Find where the given text appears and provide that cell's center as [X, Y] coordinate. 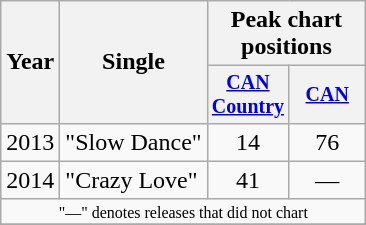
"Slow Dance" [134, 142]
14 [248, 142]
Peak chartpositions [286, 34]
CAN [328, 94]
Single [134, 62]
"—" denotes releases that did not chart [184, 211]
2014 [30, 180]
41 [248, 180]
76 [328, 142]
— [328, 180]
2013 [30, 142]
Year [30, 62]
CAN Country [248, 94]
"Crazy Love" [134, 180]
